Detect which cell encompasses the target text, then output its (X, Y) center coordinate. 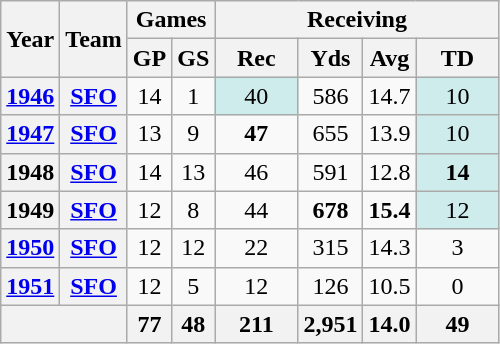
Team (94, 39)
46 (256, 172)
77 (149, 324)
12.8 (390, 172)
9 (194, 134)
14.3 (390, 248)
678 (330, 210)
5 (194, 286)
1950 (30, 248)
10.5 (390, 286)
Games (170, 20)
211 (256, 324)
Rec (256, 58)
14.0 (390, 324)
22 (256, 248)
1949 (30, 210)
44 (256, 210)
1 (194, 96)
Avg (390, 58)
1947 (30, 134)
13.9 (390, 134)
40 (256, 96)
126 (330, 286)
TD (458, 58)
1948 (30, 172)
Receiving (357, 20)
GP (149, 58)
2,951 (330, 324)
586 (330, 96)
47 (256, 134)
0 (458, 286)
315 (330, 248)
591 (330, 172)
49 (458, 324)
655 (330, 134)
3 (458, 248)
8 (194, 210)
GS (194, 58)
48 (194, 324)
1946 (30, 96)
15.4 (390, 210)
Yds (330, 58)
Year (30, 39)
14.7 (390, 96)
1951 (30, 286)
